From the cell containing the given text, extract its center point as [x, y] coordinate. 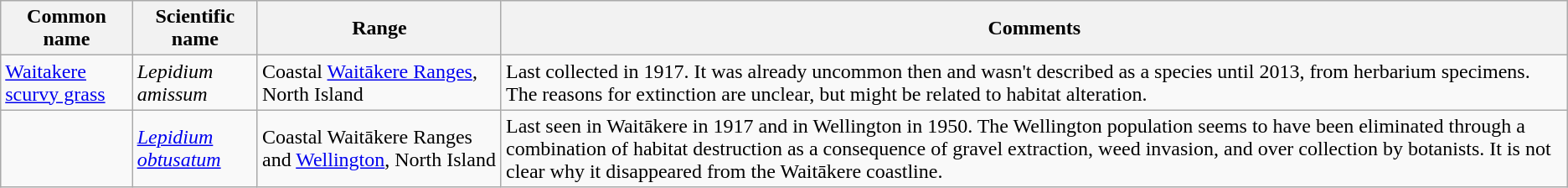
Common name [67, 29]
Lepidium obtusatum [194, 149]
Waitakere scurvy grass [67, 82]
Coastal Waitākere Ranges, North Island [379, 82]
Scientific name [194, 29]
Lepidium amissum [194, 82]
Comments [1034, 29]
Range [379, 29]
Coastal Waitākere Ranges and Wellington, North Island [379, 149]
